Scan for the cell matching the given text and deliver its (X, Y) coordinate at center. 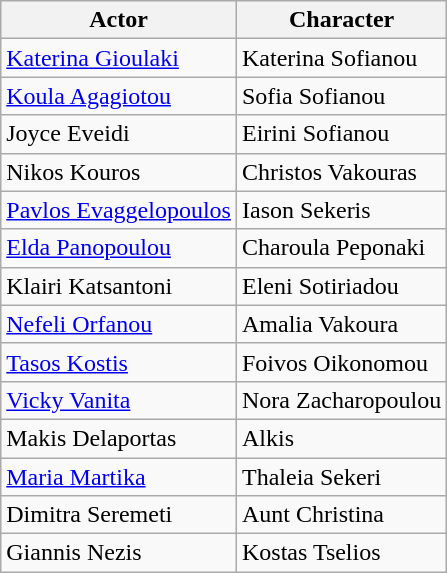
Tasos Kostis (119, 362)
Joyce Eveidi (119, 134)
Elda Panopoulou (119, 248)
Foivos Oikonomou (341, 362)
Koula Agagiotou (119, 96)
Character (341, 20)
Charoula Peponaki (341, 248)
Amalia Vakoura (341, 324)
Vicky Vanita (119, 400)
Sofia Sofianou (341, 96)
Nefeli Orfanou (119, 324)
Thaleia Sekeri (341, 477)
Pavlos Evaggelopoulos (119, 210)
Giannis Nezis (119, 553)
Nora Zacharopoulou (341, 400)
Katerina Gioulaki (119, 58)
Kostas Tselios (341, 553)
Actor (119, 20)
Eleni Sotiriadou (341, 286)
Katerina Sofianou (341, 58)
Iason Sekeris (341, 210)
Maria Martika (119, 477)
Aunt Christina (341, 515)
Makis Delaportas (119, 438)
Eirini Sofianou (341, 134)
Christos Vakouras (341, 172)
Dimitra Seremeti (119, 515)
Nikos Kouros (119, 172)
Alkis (341, 438)
Klairi Katsantoni (119, 286)
